Find where the given text appears and provide that cell's center as (X, Y) coordinate. 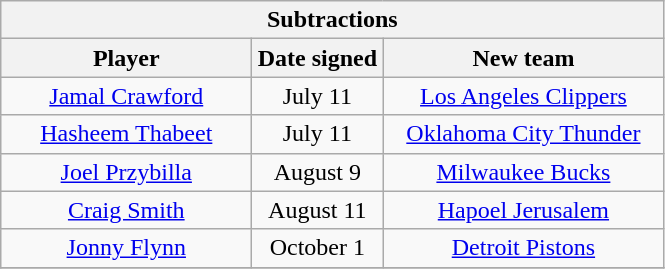
Craig Smith (126, 210)
Subtractions (332, 20)
Jamal Crawford (126, 96)
Jonny Flynn (126, 248)
Joel Przybilla (126, 172)
Hapoel Jerusalem (524, 210)
Los Angeles Clippers (524, 96)
Detroit Pistons (524, 248)
New team (524, 58)
August 11 (318, 210)
October 1 (318, 248)
Oklahoma City Thunder (524, 134)
August 9 (318, 172)
Date signed (318, 58)
Hasheem Thabeet (126, 134)
Player (126, 58)
Milwaukee Bucks (524, 172)
